Capture the cell that displays the provided text and extract its [X, Y] central coordinate. 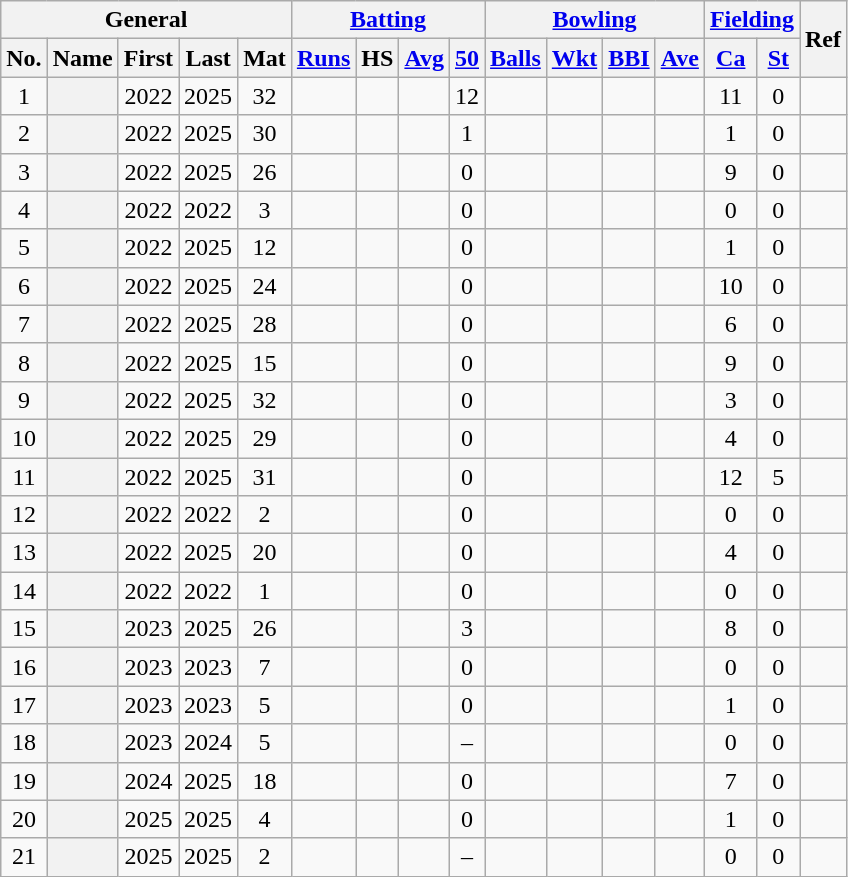
Last [208, 58]
13 [24, 553]
Batting [388, 20]
BBI [629, 58]
Balls [516, 58]
17 [24, 705]
St [778, 58]
Ref [824, 39]
First [148, 58]
14 [24, 591]
Mat [265, 58]
Ca [730, 58]
General [146, 20]
16 [24, 667]
Wkt [574, 58]
Ave [680, 58]
No. [24, 58]
Name [82, 58]
30 [265, 134]
50 [466, 58]
Runs [323, 58]
Avg [424, 58]
HS [378, 58]
28 [265, 324]
29 [265, 438]
Fielding [752, 20]
19 [24, 781]
24 [265, 286]
21 [24, 857]
Bowling [595, 20]
31 [265, 477]
